Return (x, y) of the center of cell containing provided text 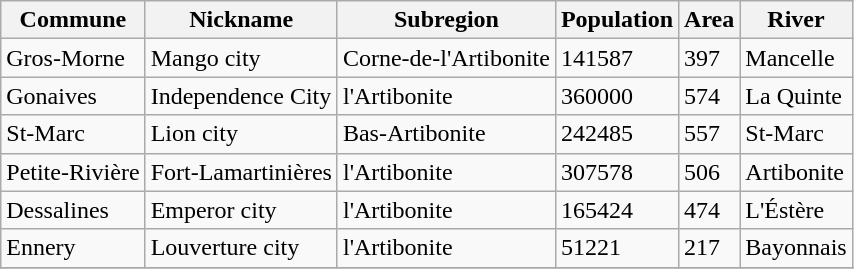
Mango city (241, 58)
Subregion (446, 20)
Ennery (73, 248)
La Quinte (796, 96)
Corne-de-l'Artibonite (446, 58)
141587 (616, 58)
557 (710, 134)
Gros-Morne (73, 58)
307578 (616, 172)
Bas-Artibonite (446, 134)
Mancelle (796, 58)
Gonaives (73, 96)
Bayonnais (796, 248)
River (796, 20)
L'Éstère (796, 210)
Artibonite (796, 172)
165424 (616, 210)
Area (710, 20)
Petite-Rivière (73, 172)
Emperor city (241, 210)
Population (616, 20)
360000 (616, 96)
Dessalines (73, 210)
Fort-Lamartinières (241, 172)
217 (710, 248)
Nickname (241, 20)
Lion city (241, 134)
506 (710, 172)
574 (710, 96)
51221 (616, 248)
474 (710, 210)
Louverture city (241, 248)
397 (710, 58)
Commune (73, 20)
Independence City (241, 96)
242485 (616, 134)
